Extract the [x, y] coordinate from the center of the cell holding the provided text.  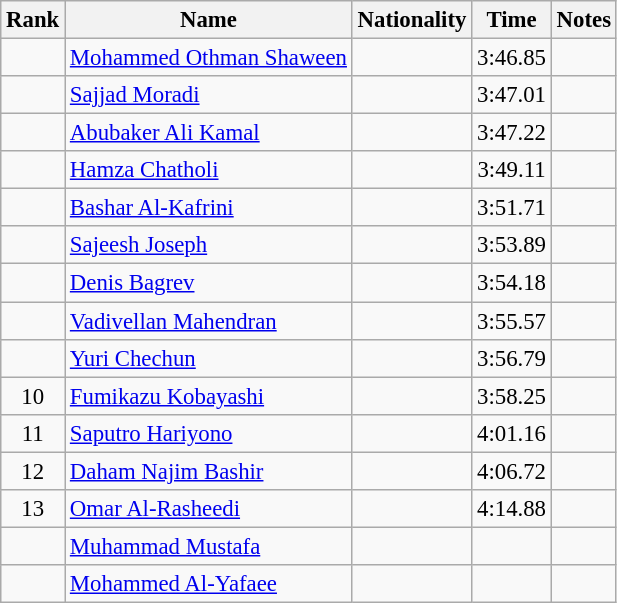
Saputro Hariyono [209, 433]
Mohammed Al-Yafaee [209, 584]
3:47.01 [512, 95]
Mohammed Othman Shaween [209, 58]
3:54.18 [512, 283]
Yuri Chechun [209, 358]
3:46.85 [512, 58]
Abubaker Ali Kamal [209, 133]
Rank [33, 20]
Notes [584, 20]
Bashar Al-Kafrini [209, 208]
Name [209, 20]
Daham Najim Bashir [209, 471]
12 [33, 471]
3:51.71 [512, 208]
Fumikazu Kobayashi [209, 396]
13 [33, 509]
3:53.89 [512, 245]
Time [512, 20]
3:55.57 [512, 321]
3:49.11 [512, 170]
3:47.22 [512, 133]
3:56.79 [512, 358]
Hamza Chatholi [209, 170]
Muhammad Mustafa [209, 546]
4:14.88 [512, 509]
Denis Bagrev [209, 283]
Vadivellan Mahendran [209, 321]
10 [33, 396]
Sajeesh Joseph [209, 245]
3:58.25 [512, 396]
Nationality [412, 20]
Omar Al-Rasheedi [209, 509]
4:06.72 [512, 471]
Sajjad Moradi [209, 95]
11 [33, 433]
4:01.16 [512, 433]
